Scan for the cell matching the given text and deliver its [x, y] coordinate at center. 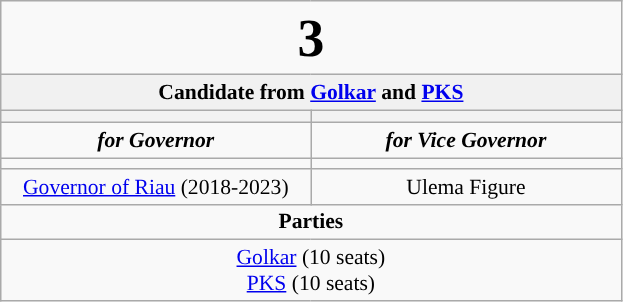
3 [311, 38]
for Governor [156, 141]
Ulema Figure [466, 187]
Candidate from Golkar and PKS [311, 92]
Golkar (10 seats) PKS (10 seats) [311, 270]
for Vice Governor [466, 141]
Parties [311, 222]
Governor of Riau (2018-2023) [156, 187]
